Search for the cell housing the specified text and yield its [X, Y] center coordinate. 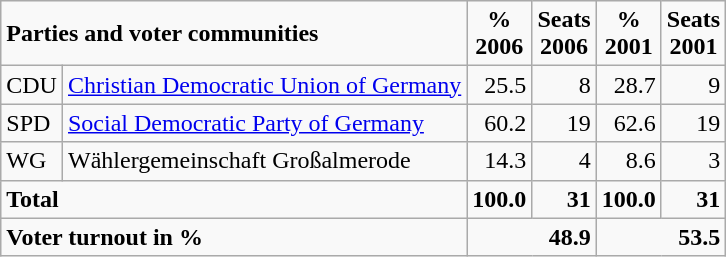
4 [564, 161]
%2006 [500, 34]
8 [564, 85]
Seats2006 [564, 34]
53.5 [660, 237]
28.7 [628, 85]
WG [32, 161]
Christian Democratic Union of Germany [264, 85]
62.6 [628, 123]
Parties and voter communities [234, 34]
%2001 [628, 34]
9 [693, 85]
48.9 [532, 237]
Total [234, 199]
Wählergemeinschaft Großalmerode [264, 161]
14.3 [500, 161]
60.2 [500, 123]
SPD [32, 123]
CDU [32, 85]
Social Democratic Party of Germany [264, 123]
3 [693, 161]
Voter turnout in % [234, 237]
25.5 [500, 85]
Seats2001 [693, 34]
8.6 [628, 161]
